Return the (x, y) coordinate for the center point of the cell that contains the specified text.  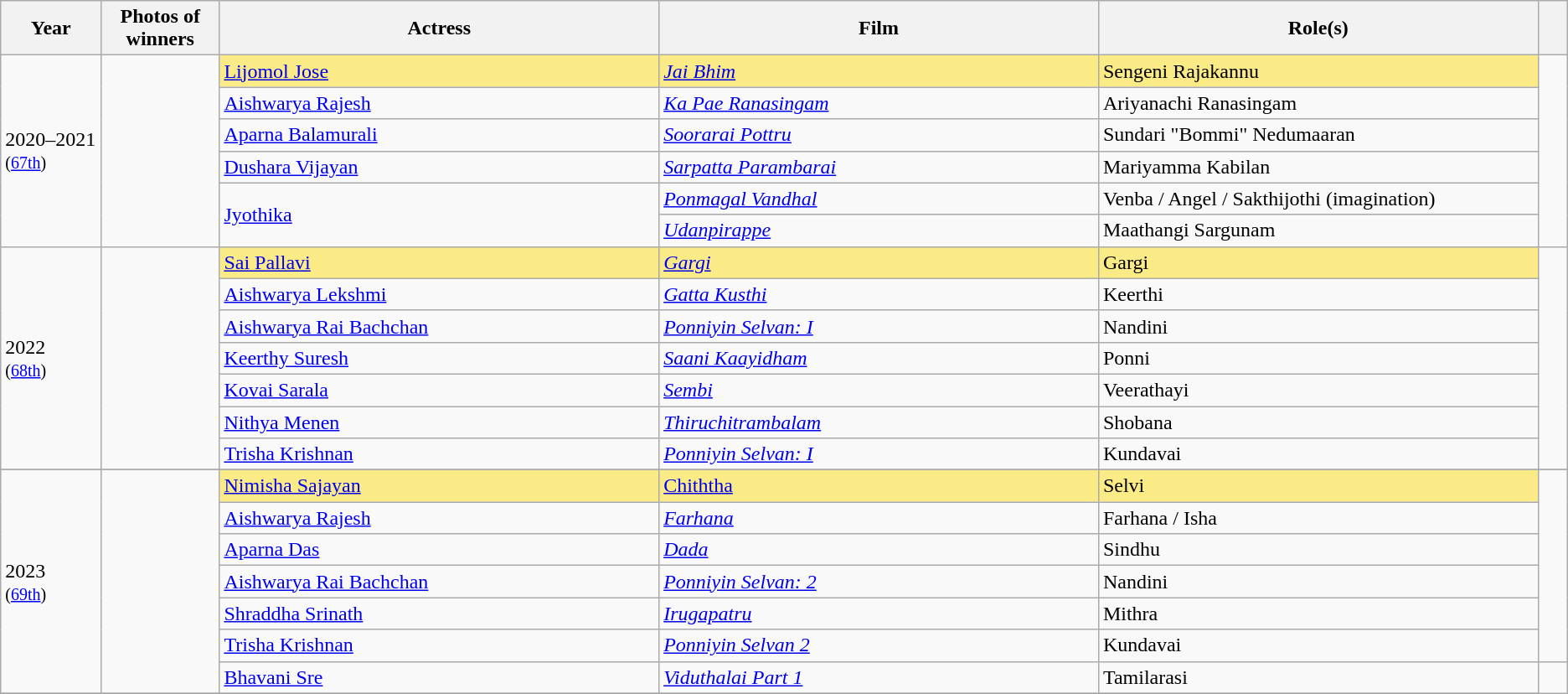
Chiththa (879, 486)
Year (51, 28)
Veerathayi (1318, 390)
Photos of winners (161, 28)
Sembi (879, 390)
Nimisha Sajayan (439, 486)
Jyothika (439, 215)
Sai Pallavi (439, 262)
Ponmagal Vandhal (879, 199)
Shobana (1318, 422)
Aparna Balamurali (439, 135)
Ponni (1318, 358)
Aishwarya Lekshmi (439, 294)
Mithra (1318, 614)
Viduthalai Part 1 (879, 677)
Sengeni Rajakannu (1318, 71)
Shraddha Srinath (439, 614)
Farhana / Isha (1318, 518)
Sundari "Bommi" Nedumaaran (1318, 135)
Dada (879, 550)
Ka Pae Ranasingam (879, 103)
Saani Kaayidham (879, 358)
Keerthi (1318, 294)
Ariyanachi Ranasingam (1318, 103)
Soorarai Pottru (879, 135)
Selvi (1318, 486)
Kovai Sarala (439, 390)
Dushara Vijayan (439, 167)
Maathangi Sargunam (1318, 230)
Tamilarasi (1318, 677)
Thiruchitrambalam (879, 422)
2022(68th) (51, 358)
Ponniyin Selvan: 2 (879, 582)
Aparna Das (439, 550)
Farhana (879, 518)
Actress (439, 28)
Bhavani Sre (439, 677)
Mariyamma Kabilan (1318, 167)
Sarpatta Parambarai (879, 167)
2023(69th) (51, 582)
Film (879, 28)
Udanpirappe (879, 230)
Sindhu (1318, 550)
Irugapatru (879, 614)
Keerthy Suresh (439, 358)
Jai Bhim (879, 71)
Ponniyin Selvan 2 (879, 645)
Gatta Kusthi (879, 294)
Lijomol Jose (439, 71)
Nithya Menen (439, 422)
Role(s) (1318, 28)
2020–2021(67th) (51, 151)
Venba / Angel / Sakthijothi (imagination) (1318, 199)
